Determine the (x, y) coordinate at the center of the cell enclosing the given text.  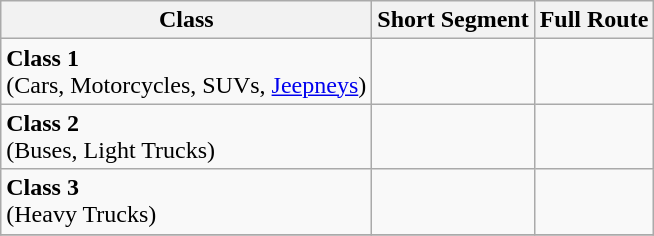
Short Segment (453, 20)
Class 1(Cars, Motorcycles, SUVs, Jeepneys) (186, 72)
Class 3(Heavy Trucks) (186, 202)
Full Route (594, 20)
Class 2(Buses, Light Trucks) (186, 136)
Class (186, 20)
